Find where the given text appears and provide that cell's center as [X, Y] coordinate. 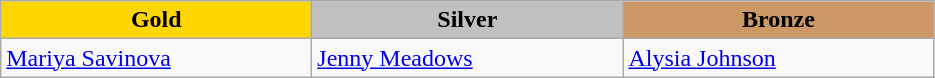
Jenny Meadows [468, 58]
Gold [156, 20]
Bronze [778, 20]
Mariya Savinova [156, 58]
Alysia Johnson [778, 58]
Silver [468, 20]
